Search for the cell housing the specified text and yield its [X, Y] center coordinate. 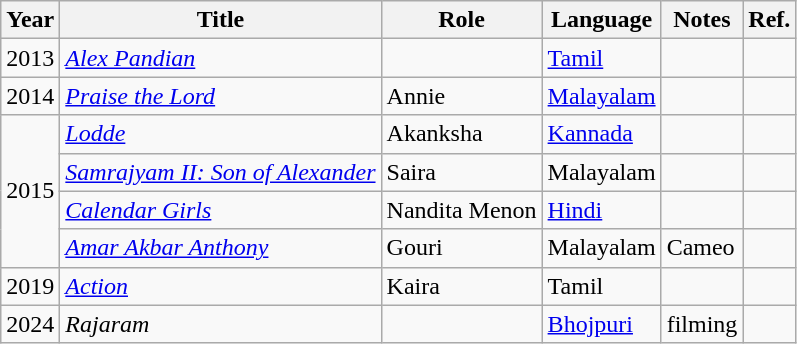
Language [602, 20]
Alex Pandian [220, 58]
Hindi [602, 210]
Kaira [462, 286]
Akanksha [462, 134]
2015 [30, 191]
2013 [30, 58]
Title [220, 20]
Role [462, 20]
Praise the Lord [220, 96]
Amar Akbar Anthony [220, 248]
Gouri [462, 248]
2014 [30, 96]
Samrajyam II: Son of Alexander [220, 172]
Calendar Girls [220, 210]
2019 [30, 286]
Kannada [602, 134]
Ref. [770, 20]
Rajaram [220, 324]
Saira [462, 172]
Cameo [702, 248]
Bhojpuri [602, 324]
Lodde [220, 134]
filming [702, 324]
Notes [702, 20]
Nandita Menon [462, 210]
Year [30, 20]
Annie [462, 96]
Action [220, 286]
2024 [30, 324]
